For the text-containing cell, return its midpoint in (X, Y) coordinate format. 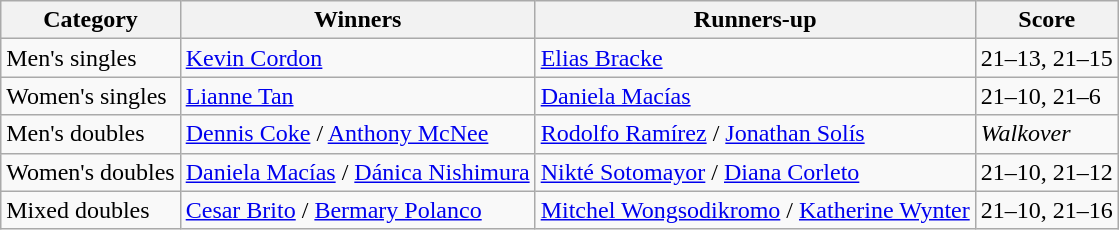
Runners-up (755, 20)
Score (1046, 20)
Rodolfo Ramírez / Jonathan Solís (755, 134)
Nikté Sotomayor / Diana Corleto (755, 172)
Mixed doubles (90, 210)
Women's singles (90, 96)
Men's singles (90, 58)
Daniela Macías / Dánica Nishimura (358, 172)
Women's doubles (90, 172)
Category (90, 20)
Cesar Brito / Bermary Polanco (358, 210)
21–10, 21–6 (1046, 96)
Elias Bracke (755, 58)
21–13, 21–15 (1046, 58)
21–10, 21–12 (1046, 172)
Mitchel Wongsodikromo / Katherine Wynter (755, 210)
Daniela Macías (755, 96)
Dennis Coke / Anthony McNee (358, 134)
Winners (358, 20)
Men's doubles (90, 134)
21–10, 21–16 (1046, 210)
Lianne Tan (358, 96)
Walkover (1046, 134)
Kevin Cordon (358, 58)
